Determine the (X, Y) coordinate at the center of the cell enclosing the given text.  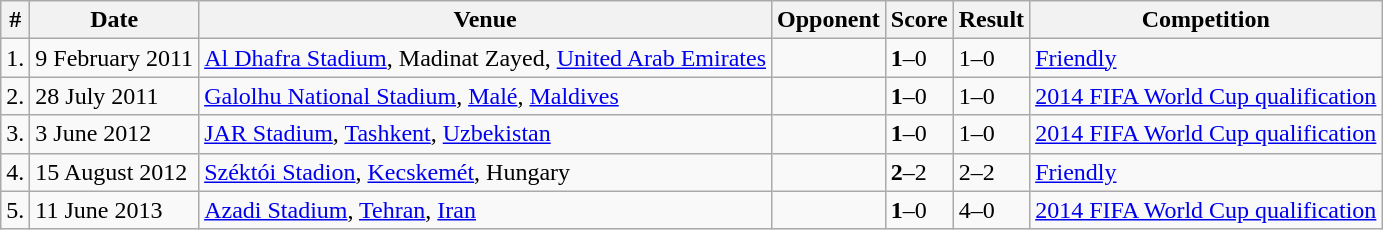
Date (114, 20)
4–0 (991, 210)
1. (16, 58)
3 June 2012 (114, 134)
9 February 2011 (114, 58)
Al Dhafra Stadium, Madinat Zayed, United Arab Emirates (486, 58)
28 July 2011 (114, 96)
Result (991, 20)
JAR Stadium, Tashkent, Uzbekistan (486, 134)
# (16, 20)
3. (16, 134)
Széktói Stadion, Kecskemét, Hungary (486, 172)
5. (16, 210)
Score (919, 20)
11 June 2013 (114, 210)
Galolhu National Stadium, Malé, Maldives (486, 96)
Opponent (829, 20)
Competition (1206, 20)
2. (16, 96)
4. (16, 172)
15 August 2012 (114, 172)
Venue (486, 20)
Azadi Stadium, Tehran, Iran (486, 210)
